Determine the (X, Y) coordinate at the center of the cell enclosing the given text.  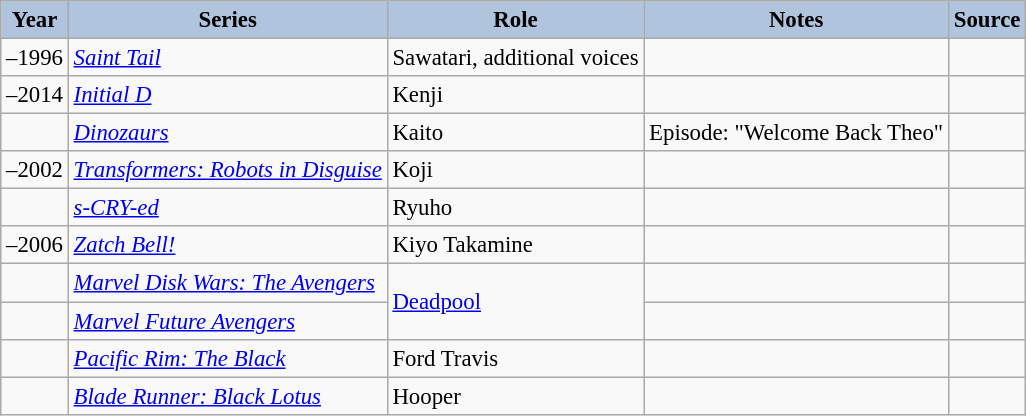
–2006 (35, 245)
Pacific Rim: The Black (228, 358)
Deadpool (516, 302)
Source (986, 20)
Initial D (228, 95)
Blade Runner: Black Lotus (228, 396)
Transformers: Robots in Disguise (228, 170)
–2014 (35, 95)
Koji (516, 170)
Kenji (516, 95)
Marvel Future Avengers (228, 321)
–1996 (35, 58)
Marvel Disk Wars: The Avengers (228, 283)
Kiyo Takamine (516, 245)
–2002 (35, 170)
Dinozaurs (228, 133)
Saint Tail (228, 58)
Zatch Bell! (228, 245)
Ryuho (516, 208)
Kaito (516, 133)
s-CRY-ed (228, 208)
Role (516, 20)
Sawatari, additional voices (516, 58)
Episode: "Welcome Back Theo" (796, 133)
Ford Travis (516, 358)
Notes (796, 20)
Hooper (516, 396)
Series (228, 20)
Year (35, 20)
